Determine the (X, Y) coordinate at the center of the cell enclosing the given text.  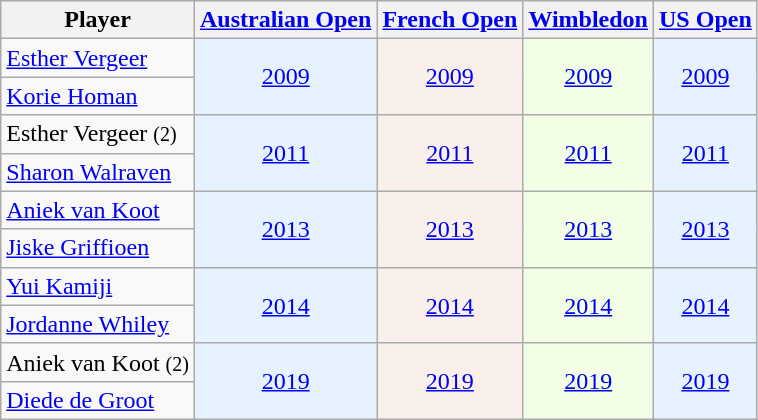
US Open (706, 20)
Aniek van Koot (2) (98, 362)
Esther Vergeer (2) (98, 134)
Esther Vergeer (98, 58)
Korie Homan (98, 96)
Yui Kamiji (98, 286)
French Open (450, 20)
Aniek van Koot (98, 210)
Australian Open (285, 20)
Jiske Griffioen (98, 248)
Player (98, 20)
Wimbledon (588, 20)
Jordanne Whiley (98, 324)
Diede de Groot (98, 400)
Sharon Walraven (98, 172)
